Capture the cell that displays the provided text and extract its [x, y] central coordinate. 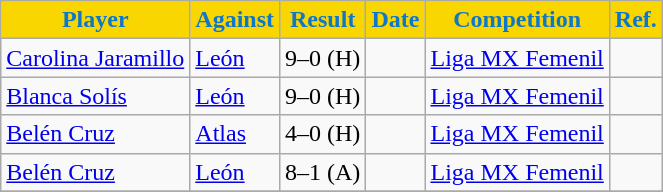
8–1 (A) [323, 172]
Blanca Solís [96, 96]
Competition [517, 20]
Player [96, 20]
4–0 (H) [323, 134]
Carolina Jaramillo [96, 58]
Date [396, 20]
Ref. [636, 20]
Atlas [235, 134]
Result [323, 20]
Against [235, 20]
